Pinpoint the cell where the given text exists, returning its [X, Y] midpoint coordinate. 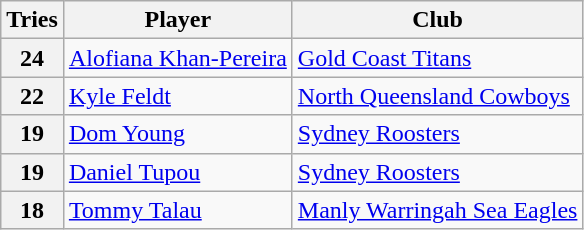
Player [178, 20]
18 [32, 210]
24 [32, 58]
22 [32, 96]
Dom Young [178, 134]
Tommy Talau [178, 210]
Daniel Tupou [178, 172]
Tries [32, 20]
North Queensland Cowboys [438, 96]
Kyle Feldt [178, 96]
Club [438, 20]
Alofiana Khan-Pereira [178, 58]
Manly Warringah Sea Eagles [438, 210]
Gold Coast Titans [438, 58]
